Search for the cell housing the specified text and yield its (X, Y) center coordinate. 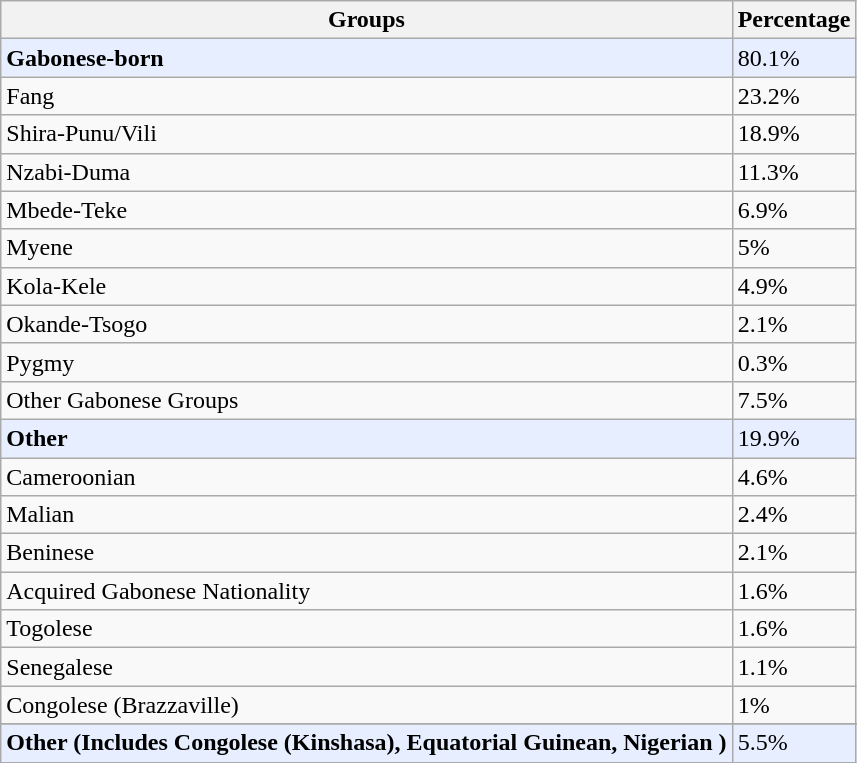
Okande-Tsogo (366, 324)
Myene (366, 248)
Acquired Gabonese Nationality (366, 591)
4.9% (794, 286)
Togolese (366, 629)
Nzabi-Duma (366, 172)
Malian (366, 515)
Shira-Punu/Vili (366, 134)
4.6% (794, 477)
19.9% (794, 438)
Pygmy (366, 362)
Beninese (366, 553)
11.3% (794, 172)
Gabonese-born (366, 58)
Other (Includes Congolese (Kinshasa), Equatorial Guinean, Nigerian ) (366, 743)
Fang (366, 96)
18.9% (794, 134)
Mbede-Teke (366, 210)
23.2% (794, 96)
Senegalese (366, 667)
6.9% (794, 210)
Percentage (794, 20)
2.4% (794, 515)
Kola-Kele (366, 286)
1.1% (794, 667)
Congolese (Brazzaville) (366, 705)
Cameroonian (366, 477)
5% (794, 248)
5.5% (794, 743)
Groups (366, 20)
1% (794, 705)
7.5% (794, 400)
0.3% (794, 362)
80.1% (794, 58)
Other (366, 438)
Other Gabonese Groups (366, 400)
